Locate the cell with the specified text and output its (x, y) center coordinate. 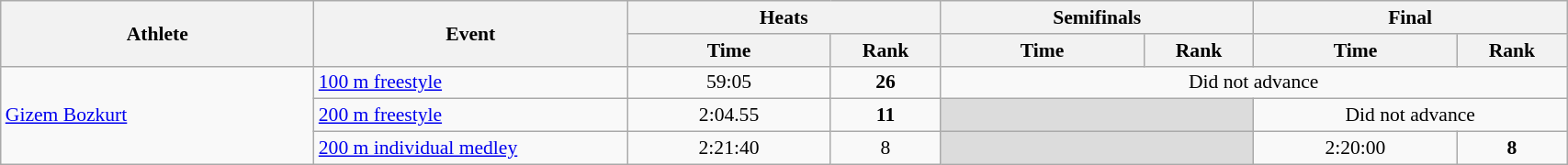
Event (470, 33)
59:05 (729, 82)
Athlete (158, 33)
11 (886, 115)
2:04.55 (729, 115)
2:21:40 (729, 148)
26 (886, 82)
200 m freestyle (470, 115)
Heats (784, 17)
100 m freestyle (470, 82)
2:20:00 (1356, 148)
200 m individual medley (470, 148)
Semifinals (1097, 17)
Gizem Bozkurt (158, 115)
Final (1411, 17)
